Locate the cell with the specified text and output its [x, y] center coordinate. 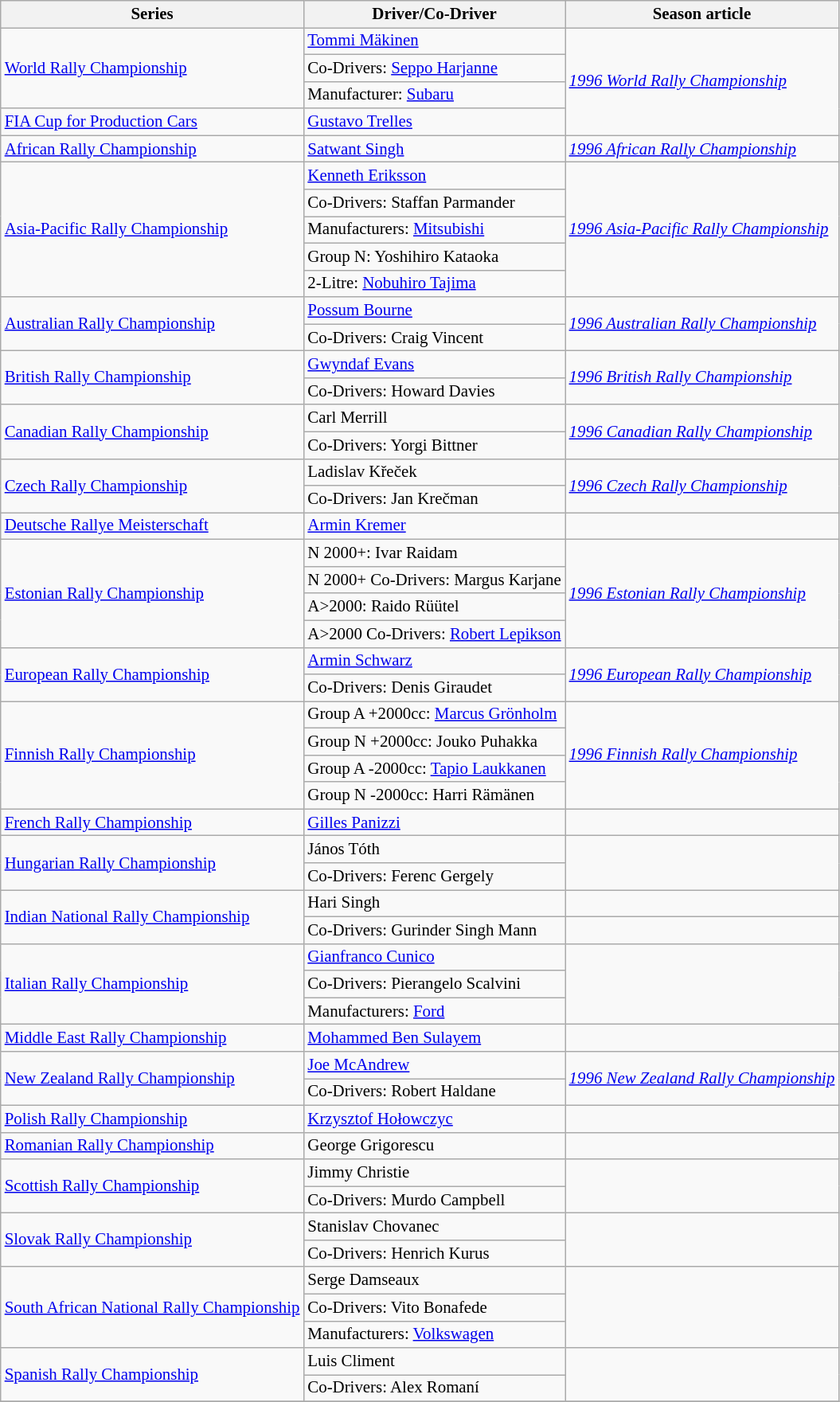
Group A +2000cc: Marcus Grönholm [434, 715]
Hungarian Rally Championship [153, 863]
1996 New Zealand Rally Championship [702, 1079]
Co-Drivers: Gurinder Singh Mann [434, 930]
Co-Drivers: Vito Bonafede [434, 1307]
FIA Cup for Production Cars [153, 122]
Armin Kremer [434, 526]
French Rally Championship [153, 822]
Asia-Pacific Rally Championship [153, 229]
János Tóth [434, 849]
Scottish Rally Championship [153, 1186]
Middle East Rally Championship [153, 1038]
A>2000: Raido Rüütel [434, 607]
Co-Drivers: Craig Vincent [434, 338]
Armin Schwarz [434, 661]
Serge Damseaux [434, 1280]
Tommi Mäkinen [434, 41]
South African National Rally Championship [153, 1307]
Co-Drivers: Howard Davies [434, 391]
Italian Rally Championship [153, 984]
Manufacturers: Mitsubishi [434, 229]
1996 World Rally Championship [702, 81]
N 2000+: Ivar Raidam [434, 553]
Co-Drivers: Murdo Campbell [434, 1200]
Co-Drivers: Alex Romaní [434, 1388]
Joe McAndrew [434, 1065]
Czech Rally Championship [153, 486]
New Zealand Rally Championship [153, 1079]
Co-Drivers: Denis Giraudet [434, 688]
African Rally Championship [153, 149]
Group N +2000cc: Jouko Puhakka [434, 741]
Gwyndaf Evans [434, 365]
Australian Rally Championship [153, 324]
British Rally Championship [153, 378]
Estonian Rally Championship [153, 594]
Co-Drivers: Pierangelo Scalvini [434, 984]
Group A -2000cc: Tapio Laukkanen [434, 768]
World Rally Championship [153, 68]
Hari Singh [434, 904]
Spanish Rally Championship [153, 1375]
Jimmy Christie [434, 1173]
Co-Drivers: Ferenc Gergely [434, 877]
Luis Climent [434, 1361]
Co-Drivers: Jan Krečman [434, 499]
1996 Asia-Pacific Rally Championship [702, 229]
Co-Drivers: Henrich Kurus [434, 1253]
Manufacturer: Subaru [434, 95]
Romanian Rally Championship [153, 1146]
Gustavo Trelles [434, 122]
2-Litre: Nobuhiro Tajima [434, 283]
Gilles Panizzi [434, 822]
Slovak Rally Championship [153, 1240]
Driver/Co-Driver [434, 14]
Ladislav Křeček [434, 472]
Canadian Rally Championship [153, 432]
Carl Merrill [434, 418]
Co-Drivers: Staffan Parmander [434, 203]
Gianfranco Cunico [434, 957]
1996 Estonian Rally Championship [702, 594]
N 2000+ Co-Drivers: Margus Karjane [434, 580]
Co-Drivers: Robert Haldane [434, 1092]
1996 Australian Rally Championship [702, 324]
A>2000 Co-Drivers: Robert Lepikson [434, 634]
Deutsche Rallye Meisterschaft [153, 526]
Polish Rally Championship [153, 1119]
1996 African Rally Championship [702, 149]
Mohammed Ben Sulayem [434, 1038]
Manufacturers: Volkswagen [434, 1334]
Manufacturers: Ford [434, 1011]
Indian National Rally Championship [153, 917]
George Grigorescu [434, 1146]
Kenneth Eriksson [434, 176]
European Rally Championship [153, 674]
1996 Canadian Rally Championship [702, 432]
1996 Finnish Rally Championship [702, 755]
Krzysztof Hołowczyc [434, 1119]
Co-Drivers: Seppo Harjanne [434, 68]
Stanislav Chovanec [434, 1227]
Satwant Singh [434, 149]
1996 Czech Rally Championship [702, 486]
Series [153, 14]
Finnish Rally Championship [153, 755]
Possum Bourne [434, 310]
1996 European Rally Championship [702, 674]
1996 British Rally Championship [702, 378]
Co-Drivers: Yorgi Bittner [434, 445]
Season article [702, 14]
Group N -2000cc: Harri Rämänen [434, 795]
Group N: Yoshihiro Kataoka [434, 256]
